Determine the [X, Y] coordinate at the center of the cell enclosing the given text.  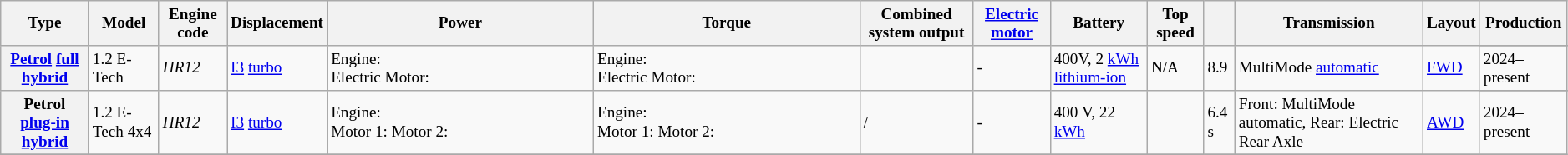
Layout [1451, 23]
Top speed [1175, 23]
6.4 s [1220, 123]
Engine code [192, 23]
Production [1524, 23]
400 V, 22 kWh [1099, 123]
8.9 [1220, 68]
Petrol plug-in hybrid [45, 123]
1.2 E-Tech 4x4 [124, 123]
/ [916, 123]
Type [45, 23]
FWD [1451, 68]
Battery [1099, 23]
N/A [1175, 68]
Power [461, 23]
Electric motor [1012, 23]
400V, 2 kWh lithium-ion [1099, 68]
Transmission [1328, 23]
Displacement [277, 23]
MultiMode automatic [1328, 68]
Petrol full hybrid [45, 68]
Front: MultiMode automatic, Rear: Electric Rear Axle [1328, 123]
Torque [727, 23]
1.2 E-Tech [124, 68]
Model [124, 23]
Combined system output [916, 23]
AWD [1451, 123]
